Extract the [x, y] coordinate from the center of the cell holding the provided text.  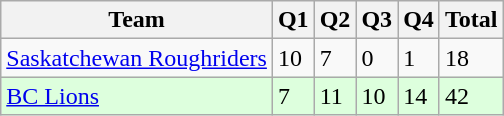
14 [419, 96]
Q3 [377, 20]
42 [471, 96]
Q4 [419, 20]
Q2 [335, 20]
1 [419, 58]
Saskatchewan Roughriders [137, 58]
Q1 [293, 20]
18 [471, 58]
Team [137, 20]
11 [335, 96]
0 [377, 58]
Total [471, 20]
BC Lions [137, 96]
